Locate the cell with the specified text and output its (x, y) center coordinate. 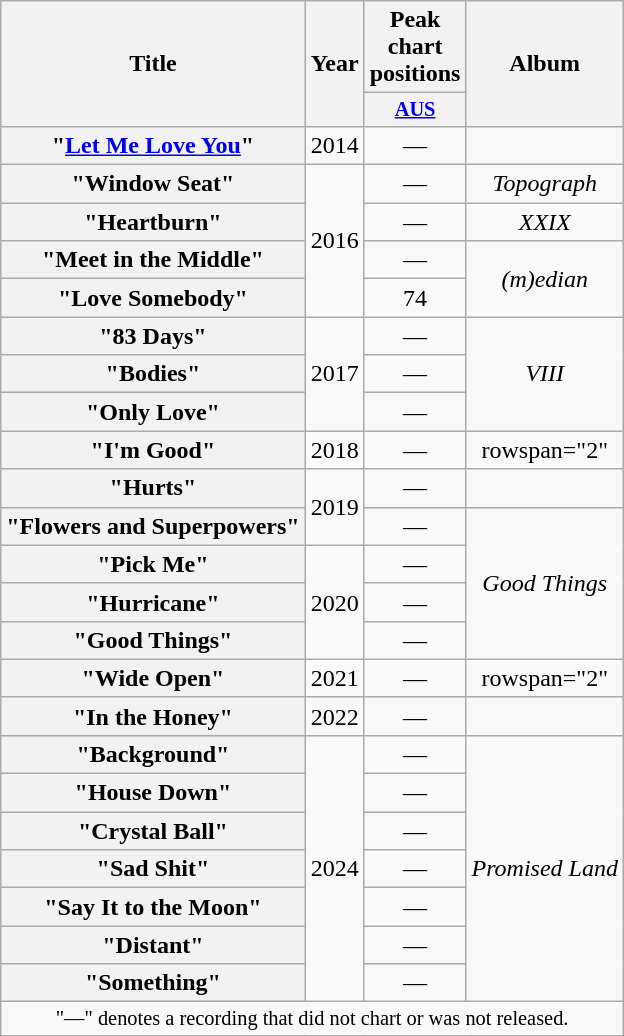
"Hurricane" (153, 602)
"Distant" (153, 945)
"—" denotes a recording that did not chart or was not released. (312, 1019)
"Window Seat" (153, 184)
2017 (334, 374)
2024 (334, 868)
Peak chart positions (415, 47)
2014 (334, 145)
2016 (334, 241)
Year (334, 64)
"Let Me Love You" (153, 145)
2021 (334, 678)
(m)edian (545, 279)
"Good Things" (153, 640)
"House Down" (153, 793)
"Pick Me" (153, 564)
2022 (334, 716)
Title (153, 64)
Topograph (545, 184)
"Background" (153, 754)
Good Things (545, 583)
"Meet in the Middle" (153, 260)
Album (545, 64)
"Heartburn" (153, 222)
2020 (334, 602)
"I'm Good" (153, 450)
"Bodies" (153, 374)
"83 Days" (153, 336)
"Only Love" (153, 412)
"Sad Shit" (153, 869)
"Love Somebody" (153, 298)
Promised Land (545, 868)
"Flowers and Superpowers" (153, 526)
VIII (545, 374)
"Crystal Ball" (153, 831)
"Hurts" (153, 488)
"In the Honey" (153, 716)
2019 (334, 507)
74 (415, 298)
XXIX (545, 222)
"Wide Open" (153, 678)
"Say It to the Moon" (153, 907)
"Something" (153, 983)
2018 (334, 450)
AUS (415, 110)
